Output the [x, y] coordinate of the center of the cell containing the given text.  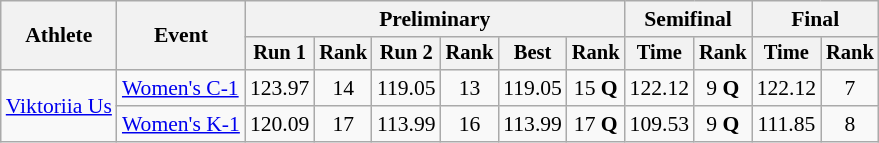
Women's C-1 [181, 88]
7 [850, 88]
Run 2 [406, 54]
Preliminary [435, 19]
Viktoriia Us [59, 106]
109.53 [660, 124]
111.85 [786, 124]
Run 1 [280, 54]
16 [470, 124]
Women's K-1 [181, 124]
Athlete [59, 36]
123.97 [280, 88]
Semifinal [688, 19]
15 Q [596, 88]
14 [343, 88]
13 [470, 88]
Best [532, 54]
17 Q [596, 124]
Final [816, 19]
120.09 [280, 124]
8 [850, 124]
Event [181, 36]
17 [343, 124]
